Return [x, y] of the center of cell containing provided text 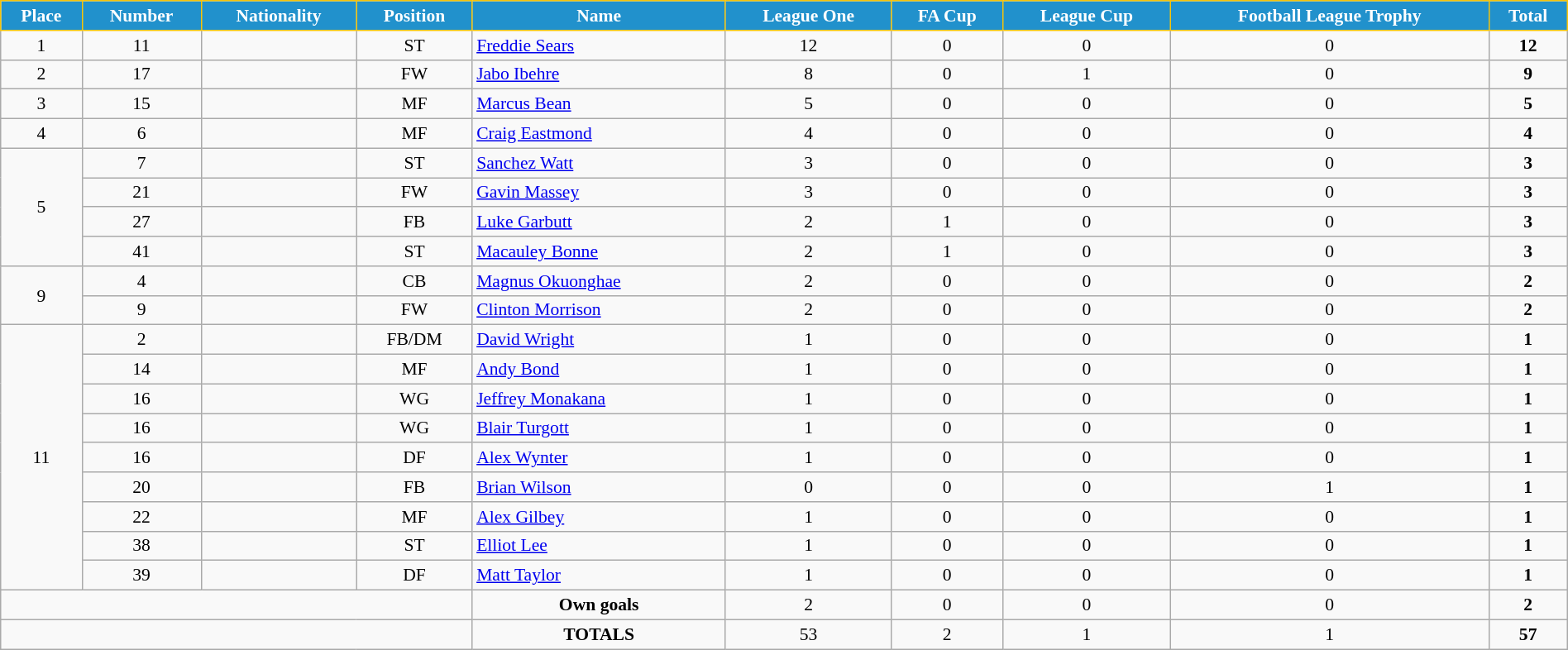
Number [141, 16]
David Wright [599, 340]
20 [141, 487]
Name [599, 16]
League One [809, 16]
Marcus Bean [599, 104]
57 [1528, 634]
Freddie Sears [599, 45]
Craig Eastmond [599, 134]
Alex Wynter [599, 458]
Place [41, 16]
Gavin Massey [599, 193]
21 [141, 193]
FB/DM [414, 340]
39 [141, 576]
14 [141, 370]
FA Cup [948, 16]
Total [1528, 16]
Magnus Okuonghae [599, 281]
Alex Gilbey [599, 517]
Clinton Morrison [599, 310]
Andy Bond [599, 370]
Own goals [599, 605]
Jeffrey Monakana [599, 399]
Luke Garbutt [599, 222]
6 [141, 134]
41 [141, 251]
Position [414, 16]
Football League Trophy [1330, 16]
38 [141, 546]
Macauley Bonne [599, 251]
Brian Wilson [599, 487]
53 [809, 634]
TOTALS [599, 634]
7 [141, 163]
22 [141, 517]
15 [141, 104]
Elliot Lee [599, 546]
CB [414, 281]
Sanchez Watt [599, 163]
League Cup [1087, 16]
Jabo Ibehre [599, 74]
27 [141, 222]
Matt Taylor [599, 576]
Blair Turgott [599, 428]
8 [809, 74]
Nationality [279, 16]
17 [141, 74]
